Provide the (x, y) coordinate of the cell's center where the given text is located.  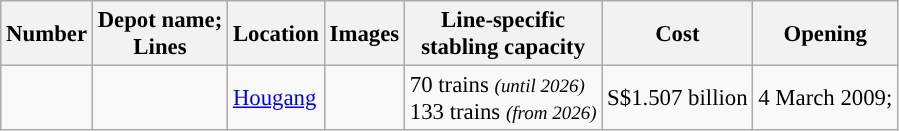
Line-specificstabling capacity (502, 34)
Number (47, 34)
Hougang (276, 98)
Depot name;Lines (160, 34)
Images (364, 34)
S$1.507 billion (678, 98)
Location (276, 34)
70 trains (until 2026)133 trains (from 2026) (502, 98)
Cost (678, 34)
Opening (826, 34)
4 March 2009; (826, 98)
